Capture the cell that displays the provided text and extract its [x, y] central coordinate. 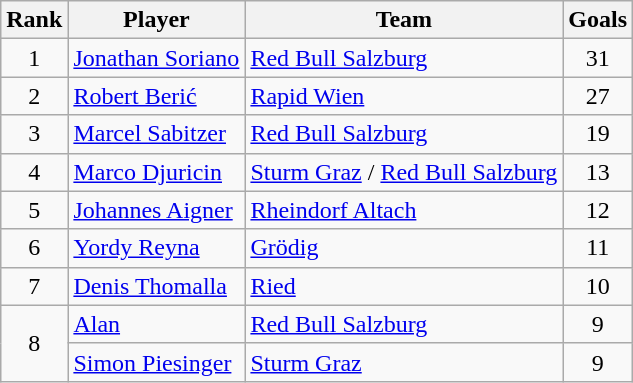
Team [404, 20]
Marco Djuricin [156, 172]
Yordy Reyna [156, 248]
Ried [404, 286]
Sturm Graz / Red Bull Salzburg [404, 172]
Rheindorf Altach [404, 210]
Jonathan Soriano [156, 58]
Grödig [404, 248]
1 [34, 58]
11 [598, 248]
Johannes Aigner [156, 210]
Goals [598, 20]
8 [34, 343]
Marcel Sabitzer [156, 134]
12 [598, 210]
Robert Berić [156, 96]
27 [598, 96]
7 [34, 286]
Rank [34, 20]
10 [598, 286]
Player [156, 20]
Simon Piesinger [156, 362]
Sturm Graz [404, 362]
13 [598, 172]
Alan [156, 324]
4 [34, 172]
19 [598, 134]
5 [34, 210]
6 [34, 248]
3 [34, 134]
2 [34, 96]
31 [598, 58]
Rapid Wien [404, 96]
Denis Thomalla [156, 286]
